Search for the cell housing the specified text and yield its (x, y) center coordinate. 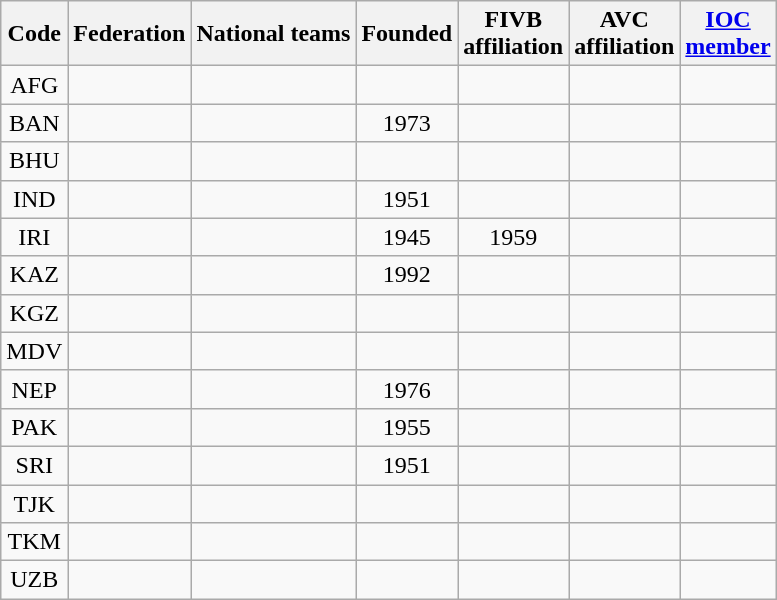
BAN (34, 123)
IND (34, 199)
1973 (407, 123)
BHU (34, 161)
1976 (407, 389)
1959 (514, 237)
SRI (34, 465)
UZB (34, 580)
KGZ (34, 313)
Code (34, 34)
1955 (407, 427)
1945 (407, 237)
TJK (34, 503)
NEP (34, 389)
TKM (34, 542)
National teams (274, 34)
FIVBaffiliation (514, 34)
MDV (34, 351)
KAZ (34, 275)
IOCmember (728, 34)
Founded (407, 34)
1992 (407, 275)
PAK (34, 427)
Federation (130, 34)
AFG (34, 85)
AVCaffiliation (624, 34)
IRI (34, 237)
